Extract the (x, y) coordinate from the center of the cell holding the provided text.  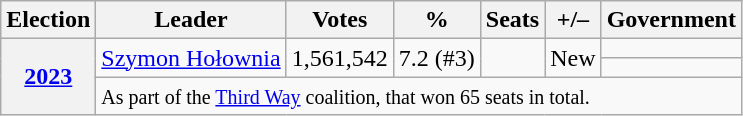
New (573, 58)
Seats (512, 20)
% (436, 20)
Government (671, 20)
2023 (48, 77)
Leader (191, 20)
Szymon Hołownia (191, 58)
1,561,542 (340, 58)
As part of the Third Way coalition, that won 65 seats in total. (419, 96)
Votes (340, 20)
Election (48, 20)
7.2 (#3) (436, 58)
+/– (573, 20)
